Capture the cell that displays the provided text and extract its (x, y) central coordinate. 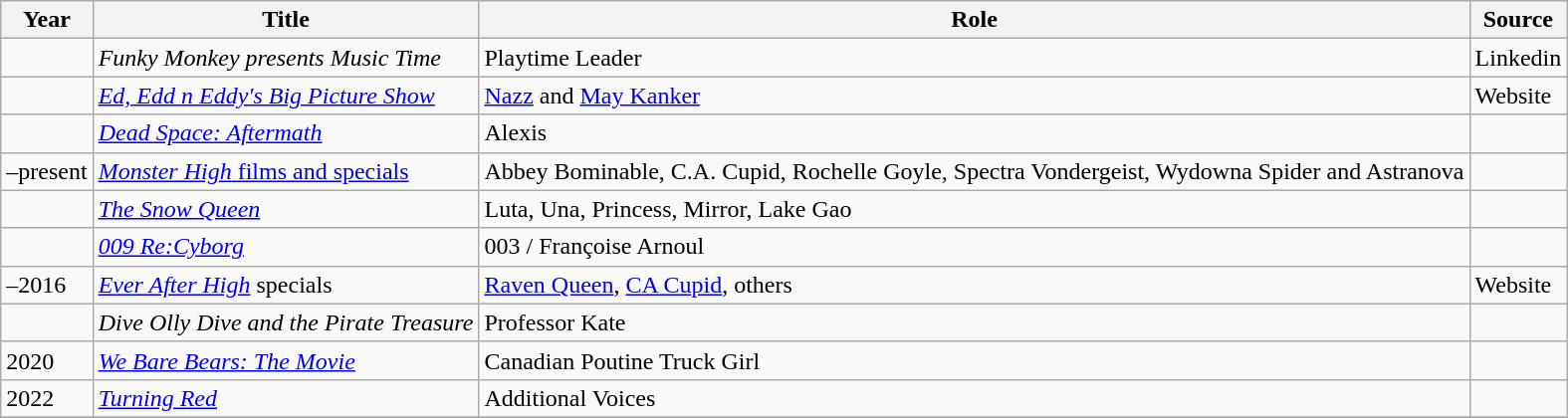
Linkedin (1518, 58)
Ed, Edd n Eddy's Big Picture Show (286, 96)
–present (47, 171)
Monster High films and specials (286, 171)
Funky Monkey presents Music Time (286, 58)
Nazz and May Kanker (974, 96)
2022 (47, 398)
Additional Voices (974, 398)
Luta, Una, Princess, Mirror, Lake Gao (974, 209)
Canadian Poutine Truck Girl (974, 360)
Raven Queen, CA Cupid, others (974, 285)
–2016 (47, 285)
003 / Françoise Arnoul (974, 247)
Alexis (974, 133)
Turning Red (286, 398)
Ever After High specials (286, 285)
Professor Kate (974, 322)
Dive Olly Dive and the Pirate Treasure (286, 322)
Year (47, 20)
2020 (47, 360)
Title (286, 20)
Abbey Bominable, C.A. Cupid, Rochelle Goyle, Spectra Vondergeist, Wydowna Spider and Astranova (974, 171)
Role (974, 20)
009 Re:Cyborg (286, 247)
Playtime Leader (974, 58)
The Snow Queen (286, 209)
Dead Space: Aftermath (286, 133)
Source (1518, 20)
We Bare Bears: The Movie (286, 360)
